Pinpoint the cell where the given text exists, returning its [x, y] midpoint coordinate. 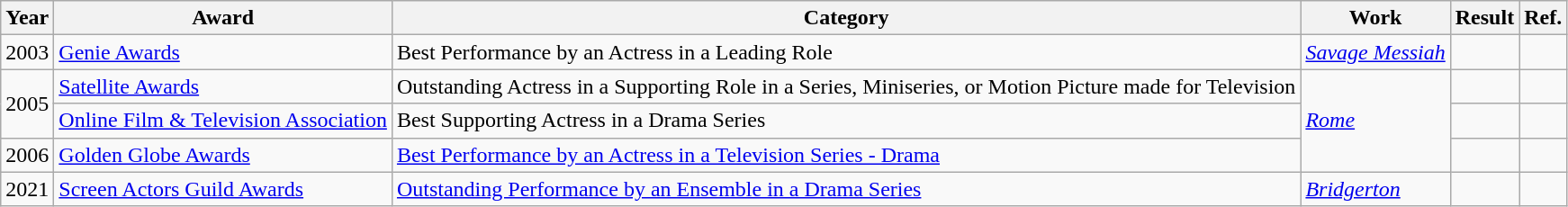
2021 [27, 189]
Result [1484, 18]
2003 [27, 52]
Outstanding Actress in a Supporting Role in a Series, Miniseries, or Motion Picture made for Television [846, 86]
Award [223, 18]
Category [846, 18]
Year [27, 18]
Bridgerton [1375, 189]
Golden Globe Awards [223, 155]
Satellite Awards [223, 86]
2005 [27, 103]
Genie Awards [223, 52]
2006 [27, 155]
Screen Actors Guild Awards [223, 189]
Rome [1375, 121]
Online Film & Television Association [223, 121]
Outstanding Performance by an Ensemble in a Drama Series [846, 189]
Best Performance by an Actress in a Leading Role [846, 52]
Best Performance by an Actress in a Television Series - Drama [846, 155]
Work [1375, 18]
Best Supporting Actress in a Drama Series [846, 121]
Savage Messiah [1375, 52]
Ref. [1543, 18]
